Extract the [x, y] coordinate from the center of the cell holding the provided text.  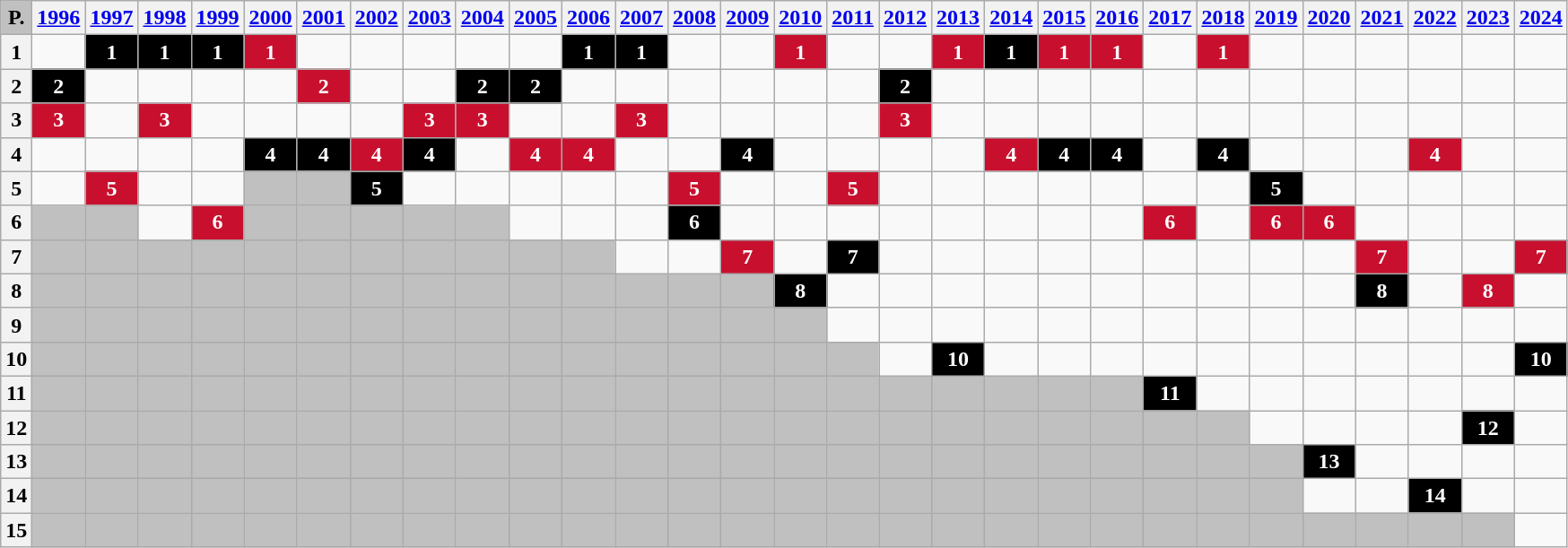
2014 [1012, 18]
2018 [1224, 18]
2020 [1329, 18]
2006 [588, 18]
1997 [111, 18]
P. [16, 18]
2003 [429, 18]
2004 [483, 18]
2022 [1435, 18]
1999 [217, 18]
2002 [377, 18]
15 [16, 530]
2007 [642, 18]
2012 [906, 18]
2019 [1276, 18]
2024 [1541, 18]
2000 [271, 18]
2023 [1487, 18]
2021 [1381, 18]
2005 [535, 18]
9 [16, 325]
2001 [323, 18]
2015 [1064, 18]
2008 [694, 18]
2011 [853, 18]
2013 [958, 18]
2009 [748, 18]
1996 [59, 18]
2010 [800, 18]
2016 [1118, 18]
1998 [165, 18]
2017 [1170, 18]
